Locate the cell with the specified text and output its [X, Y] center coordinate. 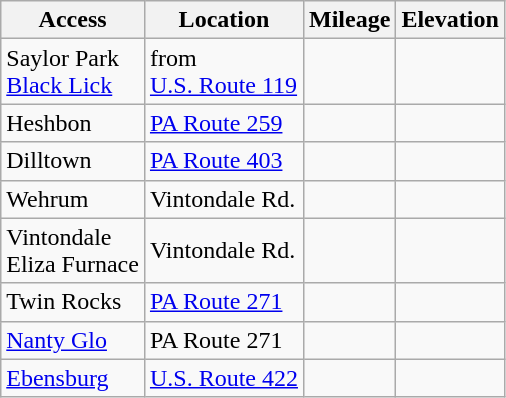
Mileage [349, 20]
VintondaleEliza Furnace [73, 250]
PA Route 259 [224, 123]
U.S. Route 422 [224, 378]
Saylor Park Black Lick [73, 72]
Heshbon [73, 123]
Wehrum [73, 199]
Ebensburg [73, 378]
Access [73, 20]
Location [224, 20]
from U.S. Route 119 [224, 72]
Twin Rocks [73, 302]
Dilltown [73, 161]
Nanty Glo [73, 340]
PA Route 403 [224, 161]
Elevation [450, 20]
